Locate the cell with the specified text and output its [x, y] center coordinate. 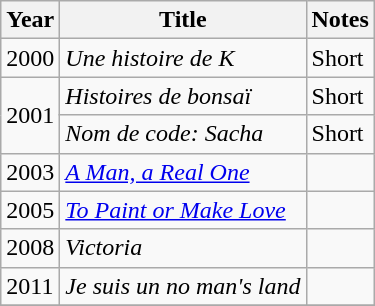
A Man, a Real One [183, 172]
Je suis un no man's land [183, 286]
2003 [30, 172]
Histoires de bonsaï [183, 96]
Une histoire de K [183, 58]
Year [30, 20]
Nom de code: Sacha [183, 134]
2005 [30, 210]
2000 [30, 58]
To Paint or Make Love [183, 210]
2011 [30, 286]
Title [183, 20]
Victoria [183, 248]
2001 [30, 115]
Notes [340, 20]
2008 [30, 248]
